Extract the (X, Y) coordinate from the center of the cell holding the provided text.  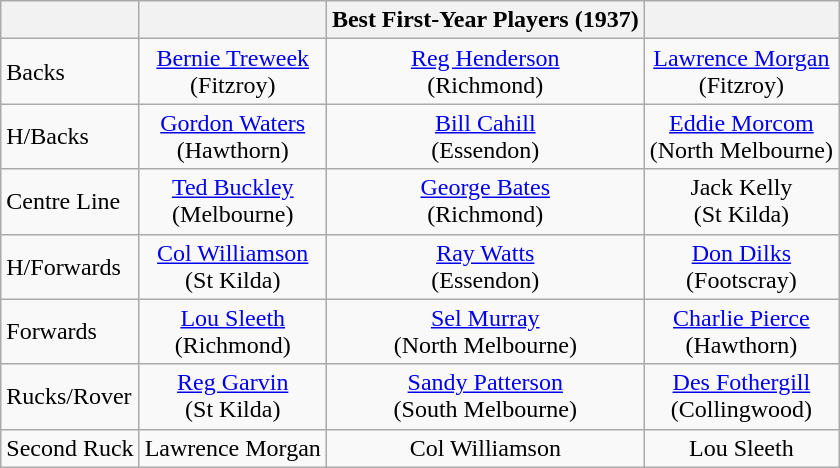
Centre Line (70, 202)
Bernie Treweek(Fitzroy) (232, 72)
Bill Cahill(Essendon) (485, 136)
Second Ruck (70, 448)
Lawrence Morgan (232, 448)
Ray Watts(Essendon) (485, 266)
Best First-Year Players (1937) (485, 20)
Jack Kelly(St Kilda) (741, 202)
George Bates(Richmond) (485, 202)
Ted Buckley(Melbourne) (232, 202)
Sandy Patterson(South Melbourne) (485, 396)
Gordon Waters(Hawthorn) (232, 136)
Des Fothergill(Collingwood) (741, 396)
Sel Murray(North Melbourne) (485, 332)
Lawrence Morgan(Fitzroy) (741, 72)
H/Forwards (70, 266)
Rucks/Rover (70, 396)
Col Williamson (485, 448)
Lou Sleeth (741, 448)
Col Williamson(St Kilda) (232, 266)
Charlie Pierce(Hawthorn) (741, 332)
Backs (70, 72)
Reg Garvin(St Kilda) (232, 396)
Don Dilks(Footscray) (741, 266)
Reg Henderson(Richmond) (485, 72)
Forwards (70, 332)
Lou Sleeth(Richmond) (232, 332)
H/Backs (70, 136)
Eddie Morcom(North Melbourne) (741, 136)
